Output the (X, Y) coordinate of the center of the cell containing the given text.  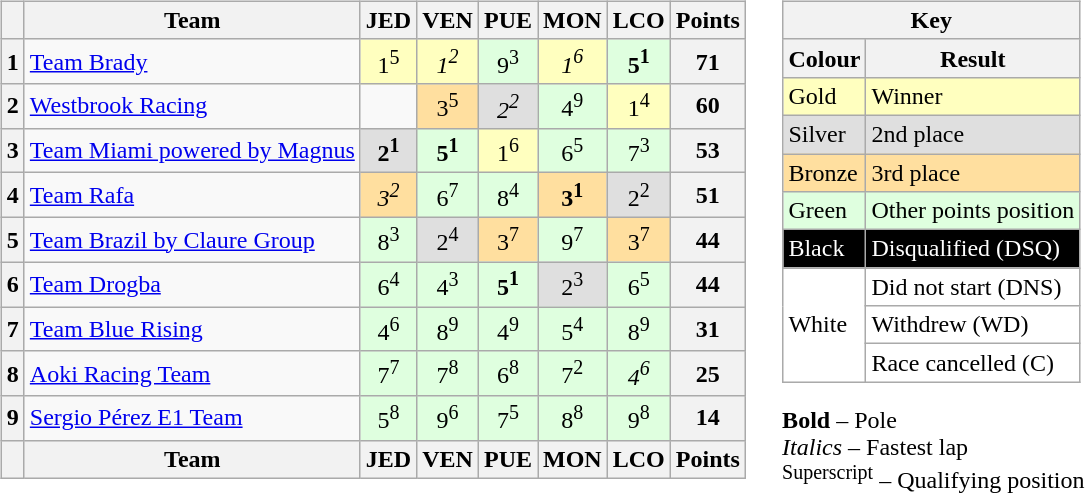
5 (12, 240)
Gold (824, 96)
77 (388, 374)
Black (824, 249)
21 (388, 150)
3 (12, 150)
93 (508, 62)
Team Brady (192, 62)
9 (12, 418)
Team Brazil by Claure Group (192, 240)
Team Drogba (192, 284)
White (824, 325)
23 (573, 284)
Team Rafa (192, 196)
78 (448, 374)
83 (388, 240)
67 (448, 196)
Green (824, 211)
53 (708, 150)
2nd place (973, 134)
32 (388, 196)
Silver (824, 134)
Key (932, 20)
54 (573, 330)
Other points position (973, 211)
Race cancelled (C) (973, 363)
2 (12, 106)
1 (12, 62)
3rd place (973, 173)
7 (12, 330)
12 (448, 62)
Colour (824, 58)
84 (508, 196)
25 (708, 374)
24 (448, 240)
68 (508, 374)
35 (448, 106)
Aoki Racing Team (192, 374)
15 (388, 62)
Bronze (824, 173)
Team Miami powered by Magnus (192, 150)
97 (573, 240)
Sergio Pérez E1 Team (192, 418)
64 (388, 284)
Withdrew (WD) (973, 325)
Disqualified (DSQ) (973, 249)
73 (638, 150)
6 (12, 284)
58 (388, 418)
72 (573, 374)
43 (448, 284)
88 (573, 418)
71 (708, 62)
8 (12, 374)
4 (12, 196)
Winner (973, 96)
Did not start (DNS) (973, 287)
75 (508, 418)
Westbrook Racing (192, 106)
Result (973, 58)
Team Blue Rising (192, 330)
98 (638, 418)
96 (448, 418)
60 (708, 106)
